Capture the cell that displays the provided text and extract its (x, y) central coordinate. 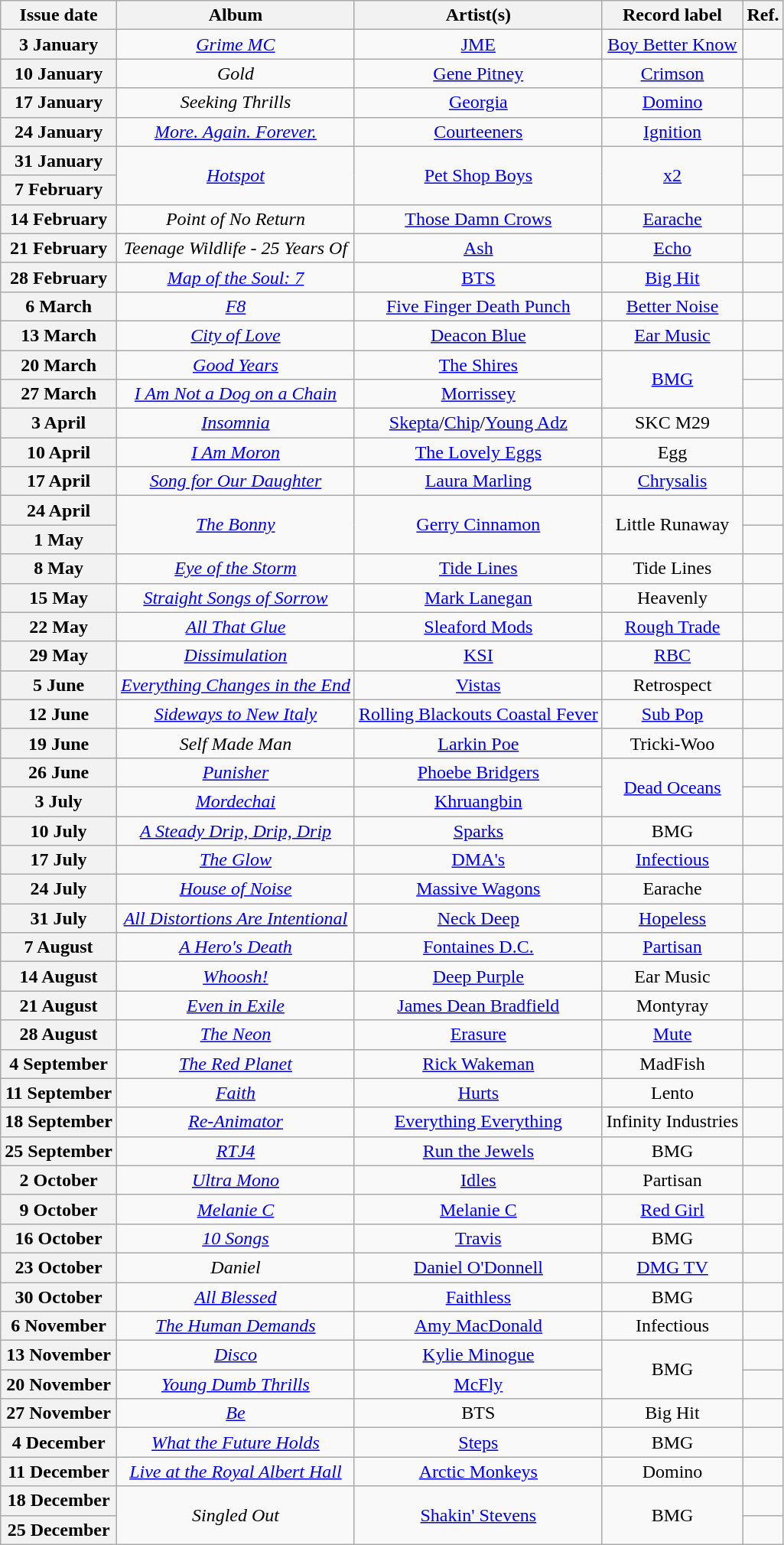
Retrospect (672, 685)
JME (478, 44)
10 January (59, 73)
Even in Exile (236, 1006)
Echo (672, 248)
22 May (59, 627)
Montyray (672, 1006)
Be (236, 1413)
16 October (59, 1238)
The Neon (236, 1035)
17 July (59, 860)
Those Damn Crows (478, 219)
18 September (59, 1122)
Little Runaway (672, 525)
Sparks (478, 830)
City of Love (236, 335)
17 January (59, 103)
Shakin' Stevens (478, 1515)
12 June (59, 714)
Sleaford Mods (478, 627)
Kylie Minogue (478, 1355)
All Distortions Are Intentional (236, 918)
24 April (59, 510)
Ultra Mono (236, 1180)
15 May (59, 598)
DMA's (478, 860)
8 May (59, 569)
Point of No Return (236, 219)
Hurts (478, 1093)
The Red Planet (236, 1064)
Good Years (236, 365)
Album (236, 15)
21 February (59, 248)
Fontaines D.C. (478, 947)
Everything Everything (478, 1122)
A Hero's Death (236, 947)
House of Noise (236, 889)
Vistas (478, 685)
Singled Out (236, 1515)
Lento (672, 1093)
3 January (59, 44)
KSI (478, 656)
McFly (478, 1384)
5 June (59, 685)
24 July (59, 889)
27 March (59, 394)
Song for Our Daughter (236, 481)
7 August (59, 947)
Crimson (672, 73)
Self Made Man (236, 743)
Egg (672, 452)
Larkin Poe (478, 743)
Faithless (478, 1297)
Eye of the Storm (236, 569)
6 November (59, 1326)
20 March (59, 365)
10 July (59, 830)
Arctic Monkeys (478, 1472)
Daniel (236, 1267)
Seeking Thrills (236, 103)
Issue date (59, 15)
All Blessed (236, 1297)
14 February (59, 219)
Gold (236, 73)
All That Glue (236, 627)
Deep Purple (478, 976)
Mordechai (236, 801)
More. Again. Forever. (236, 132)
19 June (59, 743)
The Lovely Eggs (478, 452)
Idles (478, 1180)
Record label (672, 15)
4 September (59, 1064)
Rough Trade (672, 627)
Sideways to New Italy (236, 714)
Sub Pop (672, 714)
Chrysalis (672, 481)
Re-Animator (236, 1122)
Straight Songs of Sorrow (236, 598)
26 June (59, 772)
Live at the Royal Albert Hall (236, 1472)
x2 (672, 175)
Skepta/Chip/Young Adz (478, 423)
Young Dumb Thrills (236, 1384)
I Am Not a Dog on a Chain (236, 394)
James Dean Bradfield (478, 1006)
Mark Lanegan (478, 598)
RTJ4 (236, 1151)
23 October (59, 1267)
3 July (59, 801)
11 December (59, 1472)
DMG TV (672, 1267)
24 January (59, 132)
9 October (59, 1209)
11 September (59, 1093)
29 May (59, 656)
The Glow (236, 860)
21 August (59, 1006)
Travis (478, 1238)
3 April (59, 423)
4 December (59, 1442)
Neck Deep (478, 918)
25 September (59, 1151)
30 October (59, 1297)
28 February (59, 277)
25 December (59, 1530)
Steps (478, 1442)
13 November (59, 1355)
Boy Better Know (672, 44)
The Shires (478, 365)
Five Finger Death Punch (478, 306)
Amy MacDonald (478, 1326)
Tricki-Woo (672, 743)
I Am Moron (236, 452)
Red Girl (672, 1209)
18 December (59, 1501)
Dead Oceans (672, 787)
Rick Wakeman (478, 1064)
The Human Demands (236, 1326)
Hotspot (236, 175)
Daniel O'Donnell (478, 1267)
31 January (59, 161)
Dissimulation (236, 656)
Pet Shop Boys (478, 175)
What the Future Holds (236, 1442)
10 Songs (236, 1238)
Morrissey (478, 394)
13 March (59, 335)
Run the Jewels (478, 1151)
Erasure (478, 1035)
20 November (59, 1384)
A Steady Drip, Drip, Drip (236, 830)
Map of the Soul: 7 (236, 277)
Massive Wagons (478, 889)
The Bonny (236, 525)
RBC (672, 656)
SKC M29 (672, 423)
Hopeless (672, 918)
Infinity Industries (672, 1122)
Grime MC (236, 44)
Whoosh! (236, 976)
17 April (59, 481)
Gerry Cinnamon (478, 525)
6 March (59, 306)
14 August (59, 976)
F8 (236, 306)
Better Noise (672, 306)
Heavenly (672, 598)
Insomnia (236, 423)
Ignition (672, 132)
MadFish (672, 1064)
27 November (59, 1413)
Teenage Wildlife - 25 Years Of (236, 248)
Faith (236, 1093)
Laura Marling (478, 481)
Courteeners (478, 132)
Khruangbin (478, 801)
Everything Changes in the End (236, 685)
2 October (59, 1180)
Rolling Blackouts Coastal Fever (478, 714)
Georgia (478, 103)
Phoebe Bridgers (478, 772)
Punisher (236, 772)
Ash (478, 248)
Ref. (763, 15)
Artist(s) (478, 15)
Gene Pitney (478, 73)
28 August (59, 1035)
Mute (672, 1035)
Deacon Blue (478, 335)
Disco (236, 1355)
10 April (59, 452)
31 July (59, 918)
7 February (59, 190)
1 May (59, 539)
